Find where the given text appears and provide that cell's center as [X, Y] coordinate. 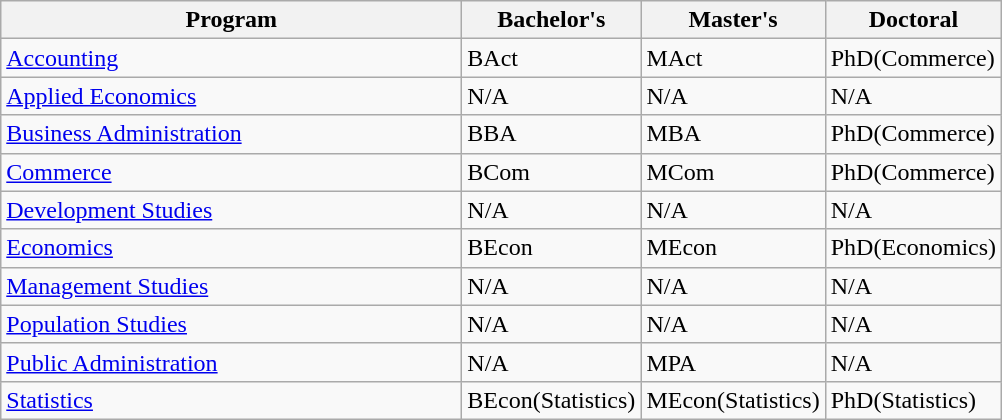
Accounting [232, 58]
PhD(Statistics) [913, 400]
BCom [552, 172]
Development Studies [232, 210]
Master's [733, 20]
Commerce [232, 172]
MEcon(Statistics) [733, 400]
Population Studies [232, 324]
Economics [232, 248]
Doctoral [913, 20]
BAct [552, 58]
BEcon(Statistics) [552, 400]
Business Administration [232, 134]
Management Studies [232, 286]
PhD(Economics) [913, 248]
MAct [733, 58]
BBA [552, 134]
Bachelor's [552, 20]
Applied Economics [232, 96]
Statistics [232, 400]
Program [232, 20]
MEcon [733, 248]
Public Administration [232, 362]
BEcon [552, 248]
MCom [733, 172]
MBA [733, 134]
MPA [733, 362]
